Provide the (x, y) coordinate of the cell's center where the given text is located.  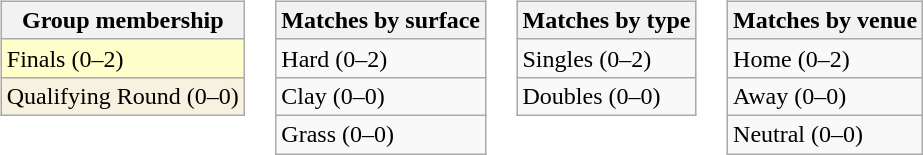
Home (0–2) (826, 58)
Neutral (0–0) (826, 134)
Matches by type (606, 20)
Hard (0–2) (381, 58)
Grass (0–0) (381, 134)
Doubles (0–0) (606, 96)
Group membership (122, 20)
Matches by venue (826, 20)
Matches by surface (381, 20)
Qualifying Round (0–0) (122, 96)
Singles (0–2) (606, 58)
Finals (0–2) (122, 58)
Away (0–0) (826, 96)
Clay (0–0) (381, 96)
